For the text-containing cell, return its midpoint in [X, Y] coordinate format. 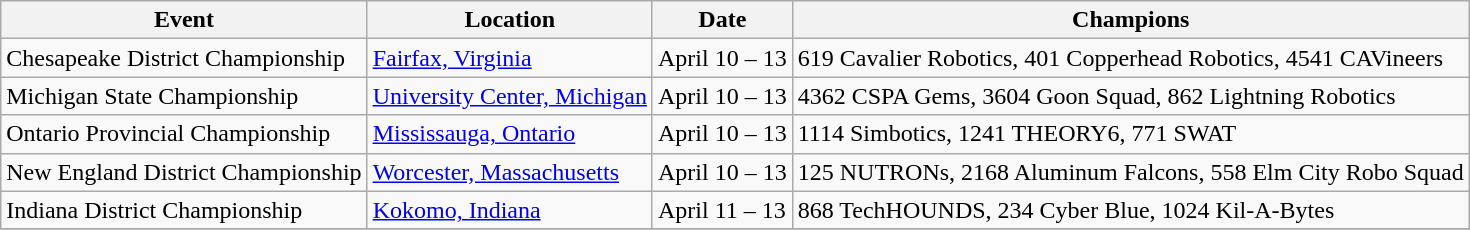
Mississauga, Ontario [510, 134]
868 TechHOUNDS, 234 Cyber Blue, 1024 Kil-A-Bytes [1130, 210]
Chesapeake District Championship [184, 58]
Location [510, 20]
Fairfax, Virginia [510, 58]
619 Cavalier Robotics, 401 Copperhead Robotics, 4541 CAVineers [1130, 58]
New England District Championship [184, 172]
Date [722, 20]
Event [184, 20]
125 NUTRONs, 2168 Aluminum Falcons, 558 Elm City Robo Squad [1130, 172]
Champions [1130, 20]
Kokomo, Indiana [510, 210]
1114 Simbotics, 1241 THEORY6, 771 SWAT [1130, 134]
University Center, Michigan [510, 96]
Ontario Provincial Championship [184, 134]
Indiana District Championship [184, 210]
Worcester, Massachusetts [510, 172]
April 11 – 13 [722, 210]
4362 CSPA Gems, 3604 Goon Squad, 862 Lightning Robotics [1130, 96]
Michigan State Championship [184, 96]
